Identify which cell holds the provided text, then report its (x, y) central coordinate. 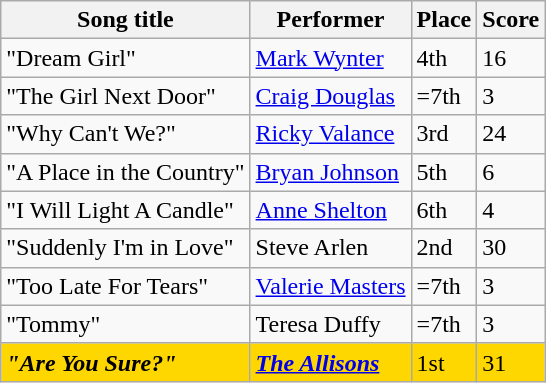
"I Will Light A Candle" (126, 210)
2nd (444, 248)
Valerie Masters (330, 286)
Teresa Duffy (330, 324)
"A Place in the Country" (126, 172)
Mark Wynter (330, 58)
5th (444, 172)
Place (444, 20)
Bryan Johnson (330, 172)
Score (511, 20)
"Are You Sure?" (126, 362)
Performer (330, 20)
The Allisons (330, 362)
Song title (126, 20)
24 (511, 134)
Steve Arlen (330, 248)
4 (511, 210)
6 (511, 172)
"Tommy" (126, 324)
"Why Can't We?" (126, 134)
31 (511, 362)
"Suddenly I'm in Love" (126, 248)
Craig Douglas (330, 96)
"The Girl Next Door" (126, 96)
4th (444, 58)
"Dream Girl" (126, 58)
3rd (444, 134)
1st (444, 362)
Ricky Valance (330, 134)
6th (444, 210)
Anne Shelton (330, 210)
16 (511, 58)
"Too Late For Tears" (126, 286)
30 (511, 248)
